Search for the cell housing the specified text and yield its (x, y) center coordinate. 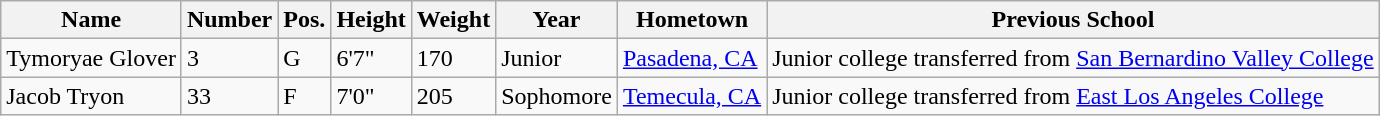
Tymoryae Glover (92, 58)
Name (92, 20)
Number (229, 20)
Pasadena, CA (692, 58)
3 (229, 58)
Weight (453, 20)
Sophomore (557, 96)
Junior college transferred from East Los Angeles College (1073, 96)
Junior college transferred from San Bernardino Valley College (1073, 58)
Jacob Tryon (92, 96)
33 (229, 96)
Year (557, 20)
Height (371, 20)
Junior (557, 58)
Hometown (692, 20)
170 (453, 58)
Temecula, CA (692, 96)
7'0" (371, 96)
205 (453, 96)
F (304, 96)
G (304, 58)
Previous School (1073, 20)
Pos. (304, 20)
6'7" (371, 58)
